Return (X, Y) of the center of cell containing provided text 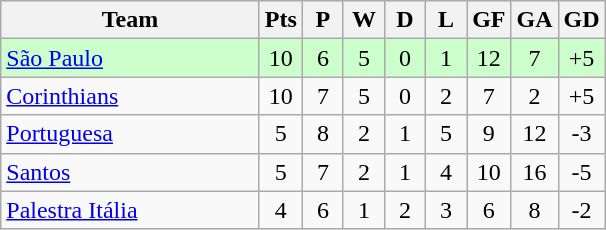
Pts (280, 20)
São Paulo (130, 58)
D (404, 20)
GF (489, 20)
P (322, 20)
16 (534, 172)
GD (582, 20)
Palestra Itália (130, 210)
3 (446, 210)
W (364, 20)
9 (489, 134)
GA (534, 20)
Portuguesa (130, 134)
Santos (130, 172)
Team (130, 20)
Corinthians (130, 96)
-3 (582, 134)
-5 (582, 172)
L (446, 20)
-2 (582, 210)
